Determine the [X, Y] coordinate at the center of the cell enclosing the given text.  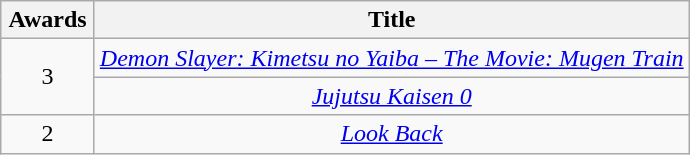
Look Back [392, 134]
Awards [48, 20]
3 [48, 77]
Title [392, 20]
Jujutsu Kaisen 0 [392, 96]
Demon Slayer: Kimetsu no Yaiba – The Movie: Mugen Train [392, 58]
2 [48, 134]
